Pinpoint the cell where the given text exists, returning its [X, Y] midpoint coordinate. 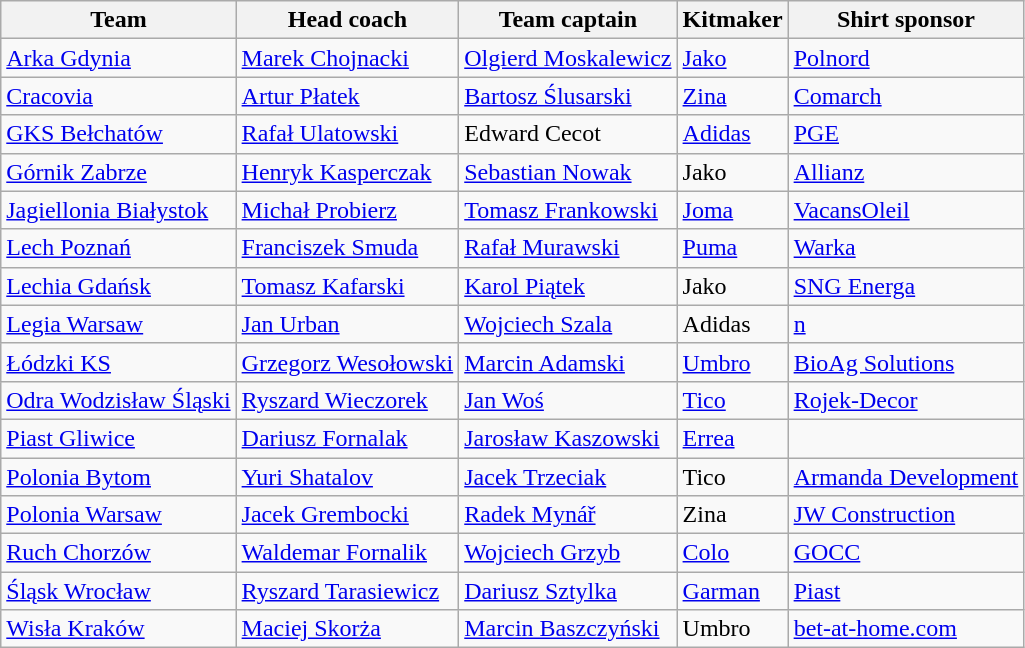
Ryszard Tarasiewicz [348, 591]
Cracovia [118, 96]
GOCC [906, 553]
Jagiellonia Białystok [118, 210]
BioAg Solutions [906, 362]
Team [118, 20]
Sebastian Nowak [568, 172]
Lechia Gdańsk [118, 286]
Polonia Warsaw [118, 515]
Puma [732, 248]
Bartosz Ślusarski [568, 96]
Polonia Bytom [118, 477]
Piast Gliwice [118, 438]
Karol Piątek [568, 286]
Jan Woś [568, 400]
Shirt sponsor [906, 20]
Colo [732, 553]
Wojciech Grzyb [568, 553]
VacansOleil [906, 210]
Henryk Kasperczak [348, 172]
Rojek-Decor [906, 400]
Marcin Adamski [568, 362]
Śląsk Wrocław [118, 591]
Head coach [348, 20]
Maciej Skorża [348, 629]
Łódzki KS [118, 362]
Jacek Trzeciak [568, 477]
Tomasz Frankowski [568, 210]
Warka [906, 248]
Rafał Ulatowski [348, 134]
Dariusz Fornalak [348, 438]
Górnik Zabrze [118, 172]
Team captain [568, 20]
Errea [732, 438]
Artur Płatek [348, 96]
Yuri Shatalov [348, 477]
PGE [906, 134]
Armanda Development [906, 477]
Wisła Kraków [118, 629]
Jarosław Kaszowski [568, 438]
Garman [732, 591]
Odra Wodzisław Śląski [118, 400]
Marek Chojnacki [348, 58]
Waldemar Fornalik [348, 553]
Olgierd Moskalewicz [568, 58]
Radek Mynář [568, 515]
Kitmaker [732, 20]
Lech Poznań [118, 248]
Franciszek Smuda [348, 248]
bet-at-home.com [906, 629]
Michał Probierz [348, 210]
Rafał Murawski [568, 248]
Jacek Grembocki [348, 515]
Marcin Baszczyński [568, 629]
GKS Bełchatów [118, 134]
Tomasz Kafarski [348, 286]
n [906, 324]
Arka Gdynia [118, 58]
JW Construction [906, 515]
Joma [732, 210]
Grzegorz Wesołowski [348, 362]
Ruch Chorzów [118, 553]
Edward Cecot [568, 134]
SNG Energa [906, 286]
Comarch [906, 96]
Legia Warsaw [118, 324]
Piast [906, 591]
Allianz [906, 172]
Dariusz Sztylka [568, 591]
Jan Urban [348, 324]
Wojciech Szala [568, 324]
Polnord [906, 58]
Ryszard Wieczorek [348, 400]
